Search for the cell housing the specified text and yield its [X, Y] center coordinate. 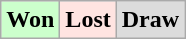
Won [30, 20]
Lost [88, 20]
Draw [150, 20]
